Return (x, y) of the center of cell containing provided text 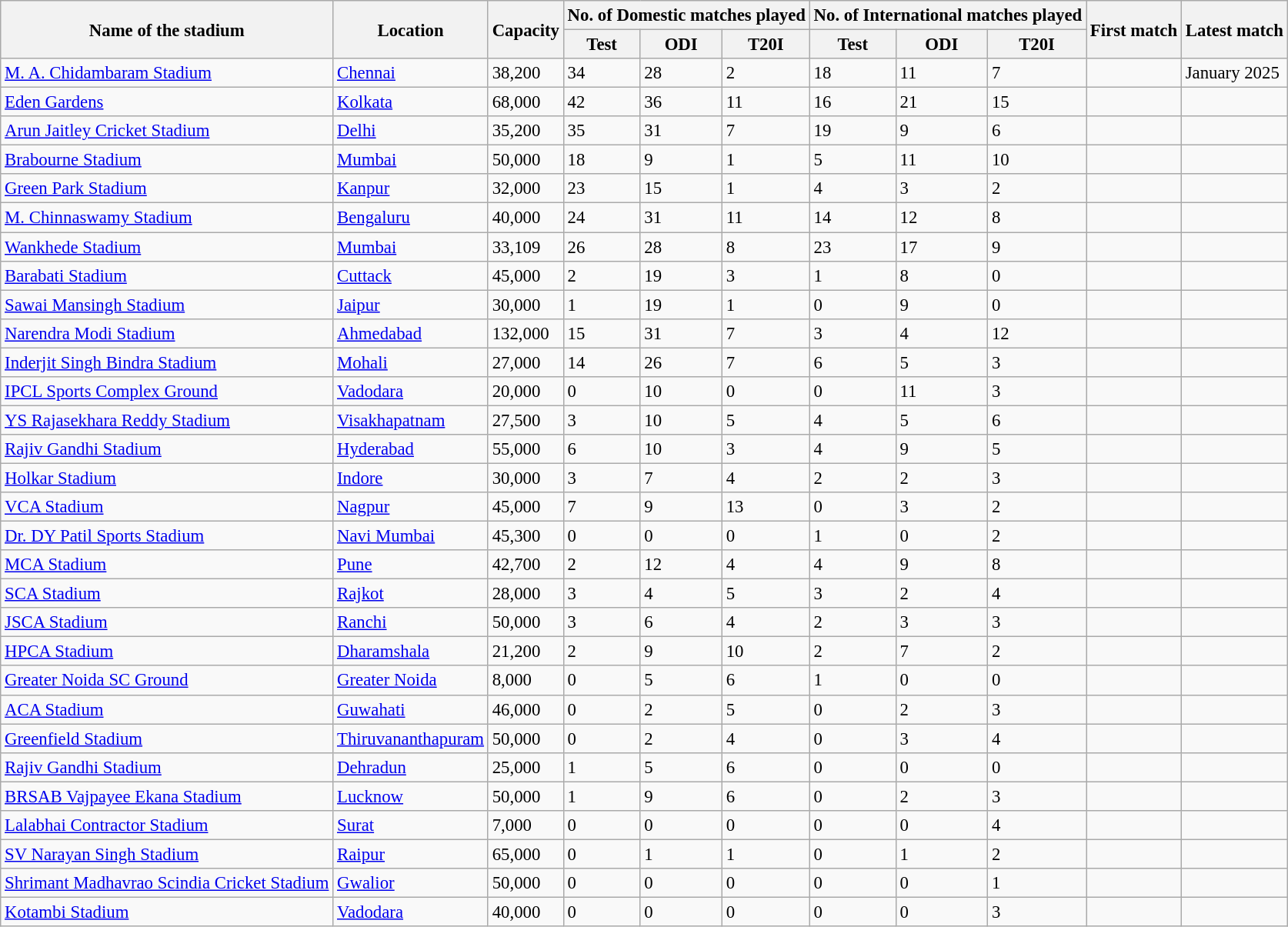
HPCA Stadium (167, 652)
Eden Gardens (167, 102)
28,000 (526, 594)
24 (602, 218)
ACA Stadium (167, 709)
Mohali (411, 362)
Arun Jaitley Cricket Stadium (167, 131)
Delhi (411, 131)
68,000 (526, 102)
132,000 (526, 333)
Inderjit Singh Bindra Stadium (167, 362)
Ranchi (411, 622)
MCA Stadium (167, 565)
16 (853, 102)
Kolkata (411, 102)
Greater Noida (411, 681)
Visakhapatnam (411, 420)
Surat (411, 825)
17 (942, 247)
Holkar Stadium (167, 478)
8,000 (526, 681)
Greenfield Stadium (167, 739)
Kanpur (411, 188)
Indore (411, 478)
46,000 (526, 709)
January 2025 (1234, 73)
Lalabhai Contractor Stadium (167, 825)
Cuttack (411, 275)
34 (602, 73)
35,200 (526, 131)
No. of International matches played (948, 15)
42 (602, 102)
7,000 (526, 825)
Guwahati (411, 709)
Pune (411, 565)
38,200 (526, 73)
Greater Noida SC Ground (167, 681)
Brabourne Stadium (167, 160)
YS Rajasekhara Reddy Stadium (167, 420)
M. Chinnaswamy Stadium (167, 218)
Kotambi Stadium (167, 912)
13 (766, 507)
IPCL Sports Complex Ground (167, 392)
Nagpur (411, 507)
Gwalior (411, 883)
Name of the stadium (167, 29)
65,000 (526, 854)
55,000 (526, 449)
45,300 (526, 536)
Green Park Stadium (167, 188)
Capacity (526, 29)
Narendra Modi Stadium (167, 333)
SCA Stadium (167, 594)
21,200 (526, 652)
Hyderabad (411, 449)
Location (411, 29)
VCA Stadium (167, 507)
Jaipur (411, 305)
32,000 (526, 188)
20,000 (526, 392)
Thiruvananthapuram (411, 739)
Chennai (411, 73)
27,000 (526, 362)
BRSAB Vajpayee Ekana Stadium (167, 796)
First match (1134, 29)
Dr. DY Patil Sports Stadium (167, 536)
Barabati Stadium (167, 275)
Shrimant Madhavrao Scindia Cricket Stadium (167, 883)
Sawai Mansingh Stadium (167, 305)
33,109 (526, 247)
M. A. Chidambaram Stadium (167, 73)
35 (602, 131)
Dehradun (411, 767)
Bengaluru (411, 218)
Raipur (411, 854)
JSCA Stadium (167, 622)
Navi Mumbai (411, 536)
Rajkot (411, 594)
Lucknow (411, 796)
42,700 (526, 565)
36 (681, 102)
Wankhede Stadium (167, 247)
25,000 (526, 767)
27,500 (526, 420)
Ahmedabad (411, 333)
Dharamshala (411, 652)
21 (942, 102)
No. of Domestic matches played (686, 15)
Latest match (1234, 29)
SV Narayan Singh Stadium (167, 854)
